Scan for the cell matching the given text and deliver its (x, y) coordinate at center. 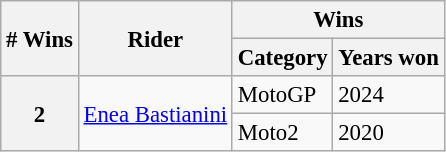
Moto2 (282, 133)
Enea Bastianini (155, 114)
Wins (338, 20)
Rider (155, 38)
2024 (388, 95)
Category (282, 58)
Years won (388, 58)
# Wins (40, 38)
MotoGP (282, 95)
2020 (388, 133)
2 (40, 114)
